Detect which cell encompasses the target text, then output its (X, Y) center coordinate. 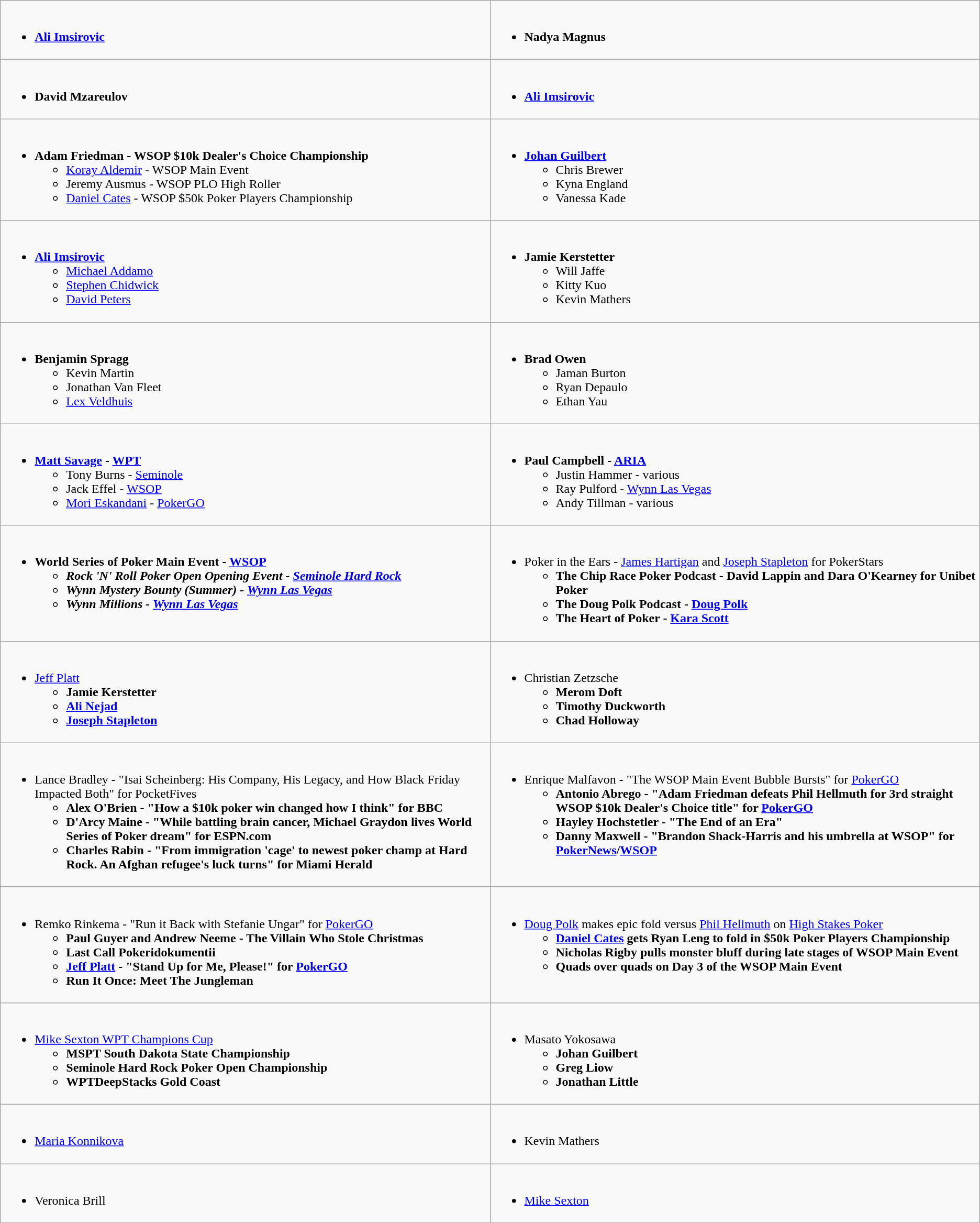
Mike Sexton (735, 1193)
Jamie KerstetterWill JaffeKitty KuoKevin Mathers (735, 271)
Ali ImsirovicMichael AddamoStephen ChidwickDavid Peters (245, 271)
Mike Sexton WPT Champions CupMSPT South Dakota State ChampionshipSeminole Hard Rock Poker Open ChampionshipWPTDeepStacks Gold Coast (245, 1053)
Benjamin SpraggKevin MartinJonathan Van FleetLex Veldhuis (245, 373)
Masato YokosawaJohan GuilbertGreg LiowJonathan Little (735, 1053)
Maria Konnikova (245, 1133)
Jeff PlattJamie KerstetterAli NejadJoseph Stapleton (245, 692)
Johan GuilbertChris BrewerKyna EnglandVanessa Kade (735, 170)
Matt Savage - WPTTony Burns - SeminoleJack Effel - WSOPMori Eskandani - PokerGO (245, 475)
David Mzareulov (245, 89)
Brad OwenJaman BurtonRyan DepauloEthan Yau (735, 373)
Paul Campbell - ARIAJustin Hammer - variousRay Pulford - Wynn Las VegasAndy Tillman - various (735, 475)
Veronica Brill (245, 1193)
Kevin Mathers (735, 1133)
Christian ZetzscheMerom DoftTimothy DuckworthChad Holloway (735, 692)
Nadya Magnus (735, 30)
